Return (x, y) of the center of cell containing provided text 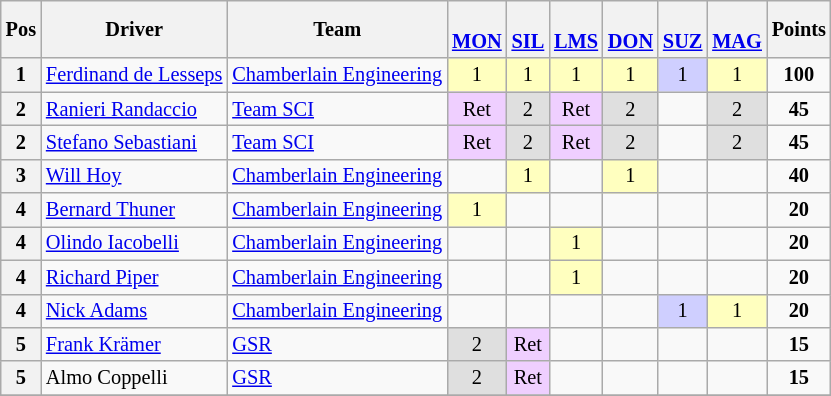
Ferdinand de Lesseps (134, 75)
Ranieri Randaccio (134, 109)
Pos (21, 29)
MON (477, 29)
Richard Piper (134, 277)
LMS (576, 29)
MAG (737, 29)
SIL (528, 29)
Frank Krämer (134, 344)
Team (337, 29)
3 (21, 176)
Stefano Sebastiani (134, 142)
SUZ (682, 29)
Almo Coppelli (134, 378)
Will Hoy (134, 176)
Nick Adams (134, 311)
Bernard Thuner (134, 210)
100 (799, 75)
Driver (134, 29)
40 (799, 176)
Olindo Iacobelli (134, 243)
Points (799, 29)
DON (630, 29)
